Detect which cell encompasses the target text, then output its (x, y) center coordinate. 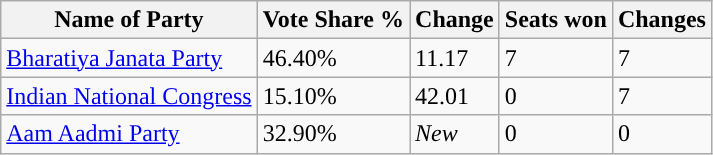
11.17 (455, 58)
42.01 (455, 96)
Changes (662, 20)
15.10% (333, 96)
Indian National Congress (129, 96)
Aam Aadmi Party (129, 134)
32.90% (333, 134)
New (455, 134)
Seats won (556, 20)
Vote Share % (333, 20)
Name of Party (129, 20)
Bharatiya Janata Party (129, 58)
46.40% (333, 58)
Change (455, 20)
